Return the (x, y) coordinate for the center point of the cell that contains the specified text.  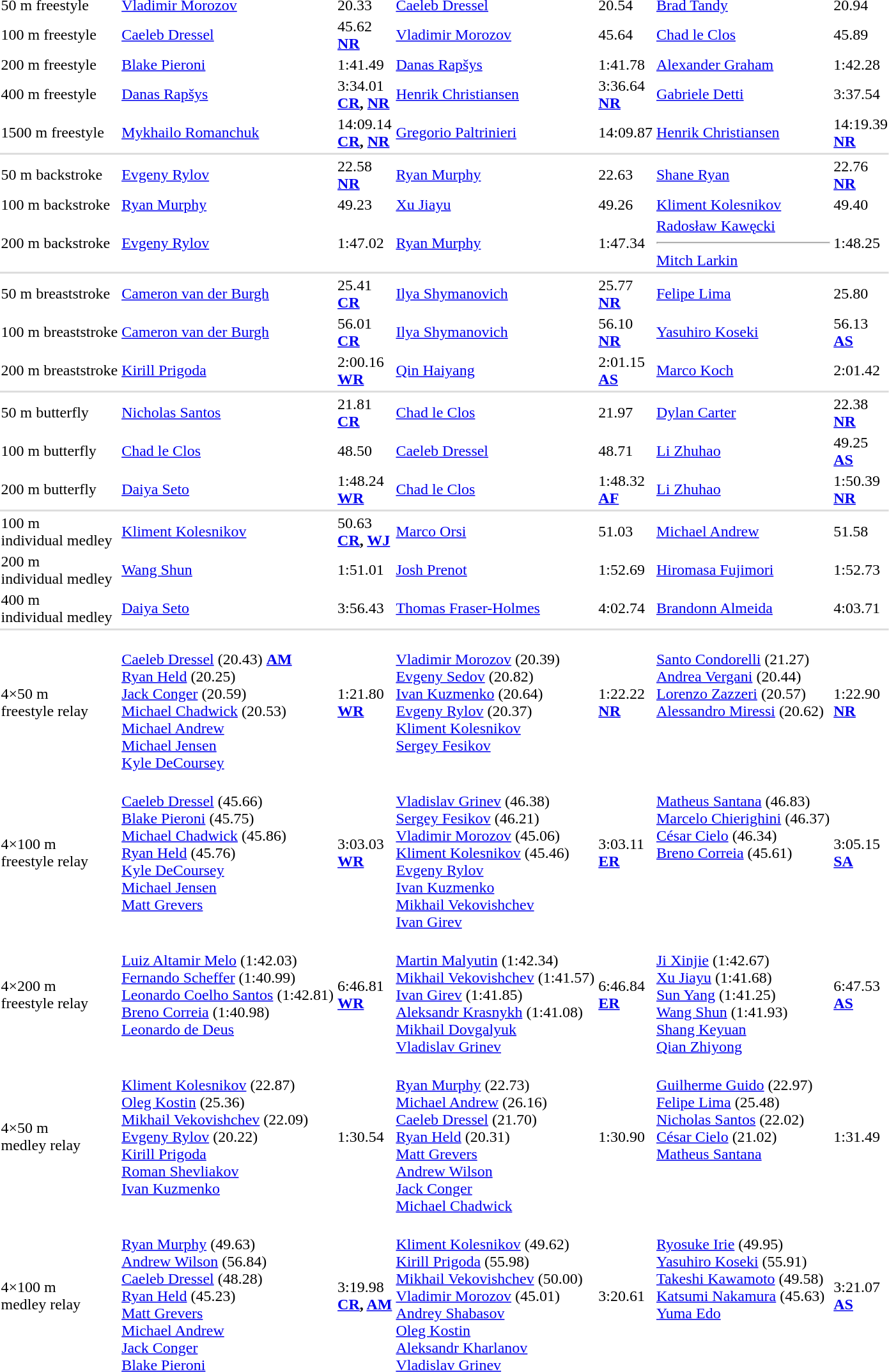
100 m backstroke (59, 205)
Mykhailo Romanchuk (228, 133)
Xu Jiayu (495, 205)
Kliment Kolesnikov (22.87)Oleg Kostin (25.36)Mikhail Vekovishchev (22.09)Evgeny Rylov (20.22)Kirill PrigodaRoman ShevliakovIvan Kuzmenko (228, 1137)
1:51.01 (365, 570)
1:22.90NR (861, 702)
Thomas Fraser-Holmes (495, 609)
4×200 mfreestyle relay (59, 995)
3:56.43 (365, 609)
22.63 (626, 175)
100 mindividual medley (59, 532)
Dylan Carter (743, 413)
1:42.28 (861, 65)
Martin Malyutin (1:42.34)Mikhail Vekovishchev (1:41.57)Ivan Girev (1:41.85)Aleksandr Krasnykh (1:41.08)Mikhail DovgalyukVladislav Grinev (495, 995)
25.77NR (626, 294)
200 mindividual medley (59, 570)
Caeleb Dressel (20.43) AMRyan Held (20.25)Jack Conger (20.59)Michael Chadwick (20.53)Michael AndrewMichael JensenKyle DeCoursey (228, 702)
6:47.53AS (861, 995)
48.50 (365, 451)
Yasuhiro Koseki (743, 332)
1:22.22NR (626, 702)
100 m freestyle (59, 35)
Felipe Lima (743, 294)
56.13AS (861, 332)
22.38NR (861, 413)
Gregorio Paltrinieri (495, 133)
3:36.64NR (626, 95)
1:52.69 (626, 570)
22.76NR (861, 175)
200 m butterfly (59, 490)
6:46.81WR (365, 995)
1:31.49 (861, 1137)
Michael Andrew (743, 532)
4×100 mfreestyle relay (59, 853)
Marco Orsi (495, 532)
Shane Ryan (743, 175)
6:46.84ER (626, 995)
45.89 (861, 35)
Qin Haiyang (495, 371)
1:30.90 (626, 1137)
Hiromasa Fujimori (743, 570)
1:41.49 (365, 65)
1500 m freestyle (59, 133)
49.40 (861, 205)
Ji Xinjie (1:42.67)Xu Jiayu (1:41.68)Sun Yang (1:41.25)Wang Shun (1:41.93)Shang KeyuanQian Zhiyong (743, 995)
200 m freestyle (59, 65)
Vladimir Morozov (495, 35)
56.01CR (365, 332)
1:48.24WR (365, 490)
Wang Shun (228, 570)
1:48.32AF (626, 490)
3:03.11ER (626, 853)
4×50 mfreestyle relay (59, 702)
400 m freestyle (59, 95)
51.03 (626, 532)
50.63CR, WJ (365, 532)
Matheus Santana (46.83)Marcelo Chierighini (46.37)César Cielo (46.34)Breno Correia (45.61) (743, 853)
21.97 (626, 413)
2:01.42 (861, 371)
2:00.16WR (365, 371)
100 m breaststroke (59, 332)
Guilherme Guido (22.97)Felipe Lima (25.48)Nicholas Santos (22.02)César Cielo (21.02)Matheus Santana (743, 1137)
14:09.87 (626, 133)
25.80 (861, 294)
100 m butterfly (59, 451)
Caeleb Dressel (45.66)Blake Pieroni (45.75)Michael Chadwick (45.86)Ryan Held (45.76)Kyle DeCourseyMichael JensenMatt Grevers (228, 853)
Blake Pieroni (228, 65)
14:09.14CR, NR (365, 133)
50 m backstroke (59, 175)
200 m backstroke (59, 243)
14:19.39NR (861, 133)
50 m butterfly (59, 413)
48.71 (626, 451)
Brandonn Almeida (743, 609)
3:37.54 (861, 95)
49.23 (365, 205)
1:47.02 (365, 243)
1:21.80WR (365, 702)
Gabriele Detti (743, 95)
1:48.25 (861, 243)
Nicholas Santos (228, 413)
1:52.73 (861, 570)
4×50 mmedley relay (59, 1137)
56.10NR (626, 332)
2:01.15AS (626, 371)
51.58 (861, 532)
3:34.01CR, NR (365, 95)
Josh Prenot (495, 570)
4:03.71 (861, 609)
400 mindividual medley (59, 609)
22.58NR (365, 175)
200 m breaststroke (59, 371)
1:30.54 (365, 1137)
50 m breaststroke (59, 294)
1:41.78 (626, 65)
Luiz Altamir Melo (1:42.03)Fernando Scheffer (1:40.99)Leonardo Coelho Santos (1:42.81)Breno Correia (1:40.98)Leonardo de Deus (228, 995)
Santo Condorelli (21.27)Andrea Vergani (20.44)Lorenzo Zazzeri (20.57)Alessandro Miressi (20.62) (743, 702)
45.62NR (365, 35)
4:02.74 (626, 609)
49.26 (626, 205)
Alexander Graham (743, 65)
Vladimir Morozov (20.39)Evgeny Sedov (20.82)Ivan Kuzmenko (20.64)Evgeny Rylov (20.37)Kliment KolesnikovSergey Fesikov (495, 702)
49.25AS (861, 451)
Kirill Prigoda (228, 371)
45.64 (626, 35)
Marco Koch (743, 371)
Ryan Murphy (22.73)Michael Andrew (26.16)Caeleb Dressel (21.70)Ryan Held (20.31)Matt GreversAndrew WilsonJack CongerMichael Chadwick (495, 1137)
1:47.34 (626, 243)
25.41CR (365, 294)
Radosław KawęckiMitch Larkin (743, 243)
3:03.03WR (365, 853)
3:05.15SA (861, 853)
1:50.39NR (861, 490)
21.81CR (365, 413)
